Pinpoint the cell where the given text exists, returning its (X, Y) midpoint coordinate. 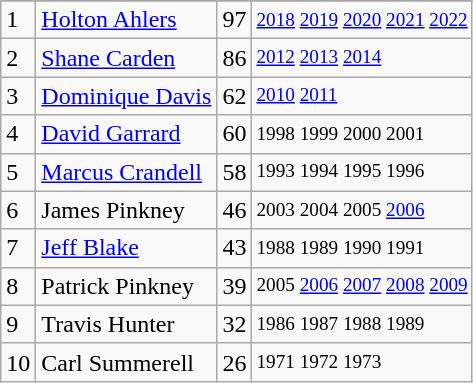
1988 1989 1990 1991 (362, 248)
3 (18, 96)
Holton Ahlers (126, 20)
9 (18, 324)
Shane Carden (126, 58)
86 (234, 58)
8 (18, 286)
2010 2011 (362, 96)
Carl Summerell (126, 362)
Jeff Blake (126, 248)
2018 2019 2020 2021 2022 (362, 20)
2012 2013 2014 (362, 58)
Patrick Pinkney (126, 286)
2 (18, 58)
5 (18, 172)
4 (18, 134)
David Garrard (126, 134)
6 (18, 210)
James Pinkney (126, 210)
97 (234, 20)
1993 1994 1995 1996 (362, 172)
43 (234, 248)
7 (18, 248)
10 (18, 362)
Travis Hunter (126, 324)
2003 2004 2005 2006 (362, 210)
Dominique Davis (126, 96)
46 (234, 210)
1986 1987 1988 1989 (362, 324)
58 (234, 172)
1998 1999 2000 2001 (362, 134)
26 (234, 362)
60 (234, 134)
Marcus Crandell (126, 172)
32 (234, 324)
39 (234, 286)
62 (234, 96)
1971 1972 1973 (362, 362)
2005 2006 2007 2008 2009 (362, 286)
1 (18, 20)
